Find where the given text appears and provide that cell's center as (X, Y) coordinate. 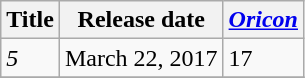
March 22, 2017 (141, 58)
Release date (141, 20)
Oricon (263, 20)
5 (30, 58)
17 (263, 58)
Title (30, 20)
